Pinpoint the cell where the given text exists, returning its (x, y) midpoint coordinate. 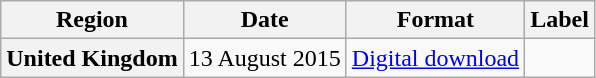
Format (435, 20)
Region (92, 20)
United Kingdom (92, 58)
13 August 2015 (264, 58)
Digital download (435, 58)
Label (560, 20)
Date (264, 20)
